Provide the (X, Y) coordinate of the cell's center where the given text is located.  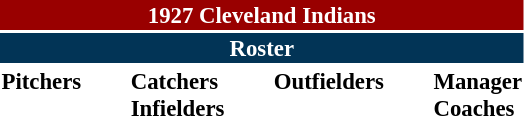
1927 Cleveland Indians (262, 15)
Roster (262, 48)
